Determine the (x, y) coordinate at the center of the cell enclosing the given text.  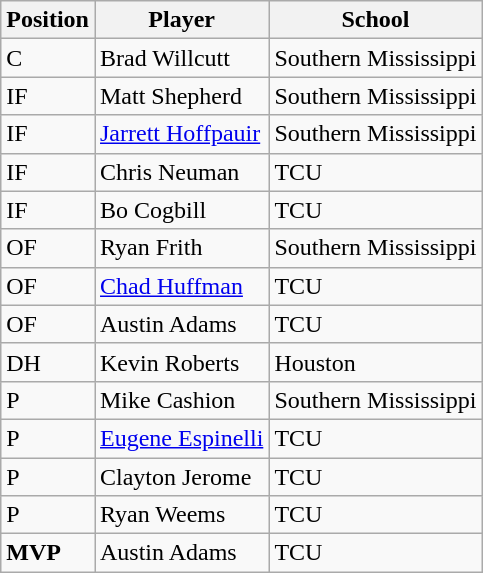
Kevin Roberts (181, 362)
MVP (48, 553)
Player (181, 20)
C (48, 58)
Eugene Espinelli (181, 438)
Houston (376, 362)
School (376, 20)
Ryan Frith (181, 248)
Jarrett Hoffpauir (181, 134)
Mike Cashion (181, 400)
Bo Cogbill (181, 210)
DH (48, 362)
Ryan Weems (181, 515)
Clayton Jerome (181, 477)
Position (48, 20)
Brad Willcutt (181, 58)
Chad Huffman (181, 286)
Chris Neuman (181, 172)
Matt Shepherd (181, 96)
